Extract the (x, y) coordinate from the center of the cell holding the provided text.  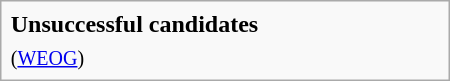
Unsuccessful candidates (224, 24)
(WEOG) (224, 57)
